Determine the [X, Y] coordinate at the center of the cell enclosing the given text.  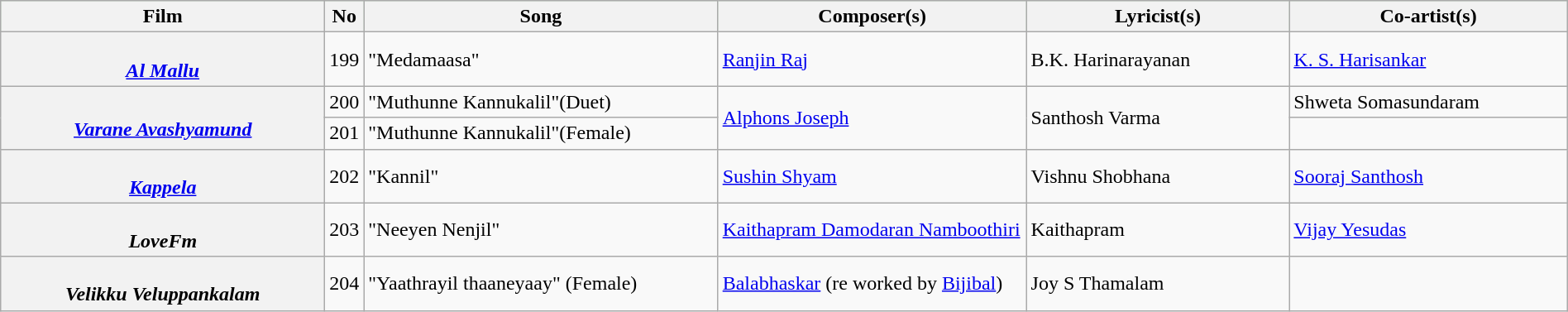
Composer(s) [872, 17]
Sooraj Santhosh [1428, 175]
Velikku Veluppankalam [163, 283]
Film [163, 17]
"Neeyen Nenjil" [541, 230]
Varane Avashyamund [163, 118]
"Kannil" [541, 175]
Ranjin Raj [872, 60]
K. S. Harisankar [1428, 60]
"Muthunne Kannukalil"(Female) [541, 133]
Joy S Thamalam [1158, 283]
B.K. Harinarayanan [1158, 60]
Shweta Somasundaram [1428, 102]
Santhosh Varma [1158, 118]
199 [344, 60]
LoveFm [163, 230]
200 [344, 102]
Song [541, 17]
201 [344, 133]
"Muthunne Kannukalil"(Duet) [541, 102]
Sushin Shyam [872, 175]
204 [344, 283]
No [344, 17]
Kaithapram [1158, 230]
202 [344, 175]
Vishnu Shobhana [1158, 175]
"Medamaasa" [541, 60]
Lyricist(s) [1158, 17]
Al Mallu [163, 60]
Co-artist(s) [1428, 17]
Balabhaskar (re worked by Bijibal) [872, 283]
"Yaathrayil thaaneyaay" (Female) [541, 283]
Alphons Joseph [872, 118]
Kaithapram Damodaran Namboothiri [872, 230]
203 [344, 230]
Kappela [163, 175]
Vijay Yesudas [1428, 230]
